Pinpoint the cell where the given text exists, returning its [x, y] midpoint coordinate. 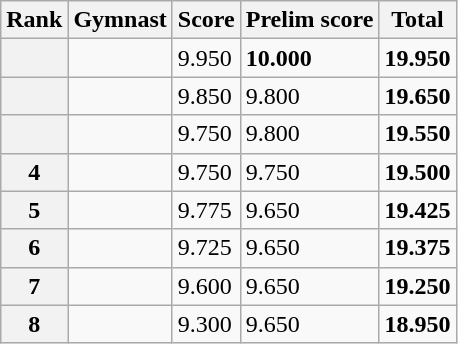
Gymnast [120, 20]
Rank [34, 20]
19.250 [418, 286]
9.775 [206, 210]
9.725 [206, 248]
9.600 [206, 286]
19.550 [418, 134]
Score [206, 20]
19.950 [418, 58]
9.950 [206, 58]
19.650 [418, 96]
18.950 [418, 324]
5 [34, 210]
4 [34, 172]
9.300 [206, 324]
Prelim score [310, 20]
19.500 [418, 172]
19.425 [418, 210]
8 [34, 324]
6 [34, 248]
10.000 [310, 58]
7 [34, 286]
19.375 [418, 248]
Total [418, 20]
9.850 [206, 96]
